Provide the (x, y) coordinate of the cell's center where the given text is located.  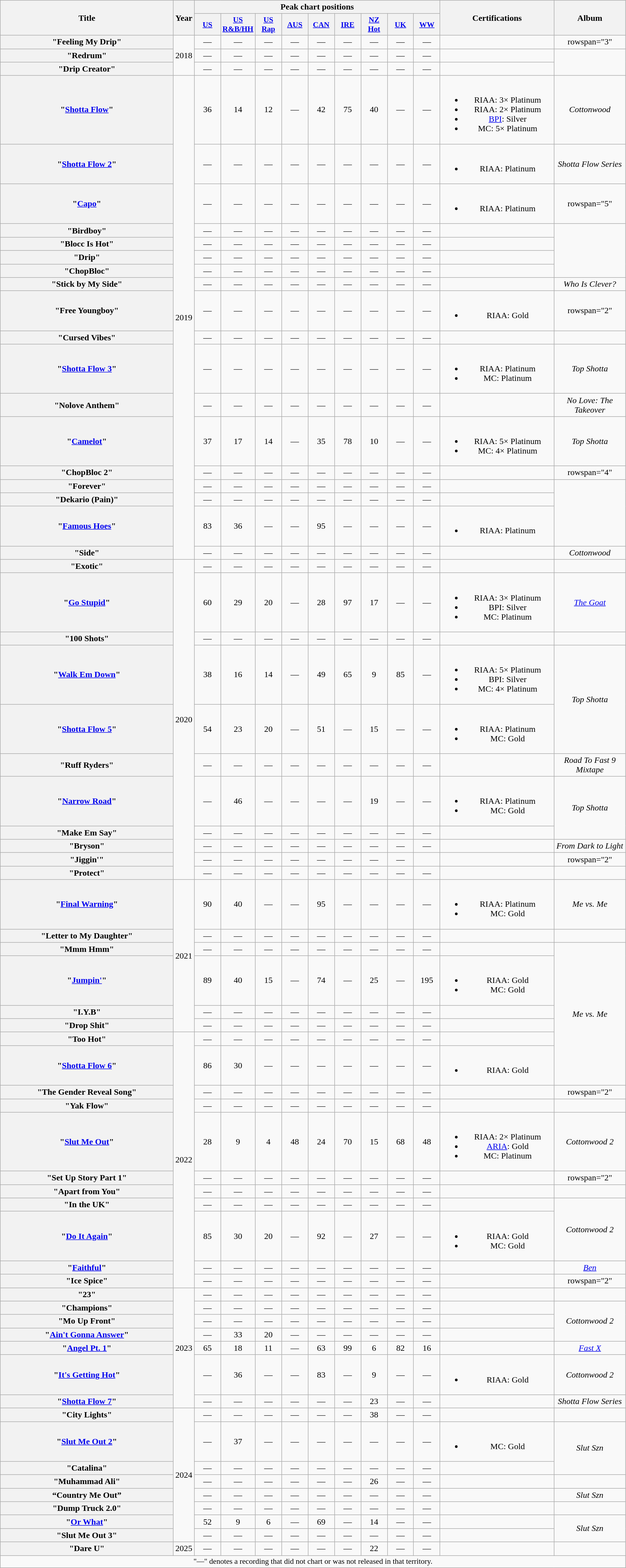
"Feeling My Drip" (87, 42)
UK (401, 25)
RIAA: 5× PlatinumMC: 4× Platinum (497, 441)
Ben (590, 1268)
68 (401, 1142)
"Slut Me Out 2" (87, 1441)
rowspan="3" (590, 42)
195 (427, 980)
"The Gender Reveal Song" (87, 1092)
"I.Y.B" (87, 1012)
90 (207, 904)
"—" denotes a recording that did not chart or was not released in that territory. (313, 1562)
"Shotta Flow" (87, 110)
RIAA: 5× PlatinumBPI: SilverMC: 4× Platinum (497, 674)
"Protect" (87, 873)
"Faithful" (87, 1268)
"Dare U" (87, 1549)
26 (374, 1482)
MC: Gold (497, 1441)
54 (207, 729)
No Love: The Takeover (590, 405)
AUS (295, 25)
"Slut Me Out" (87, 1142)
"Catalina" (87, 1468)
24 (321, 1142)
"Free Youngboy" (87, 311)
US (207, 25)
"Or What" (87, 1522)
"ChopBloc 2" (87, 473)
11 (268, 1348)
"Set Up Story Part 1" (87, 1178)
Certifications (497, 18)
2020 (184, 719)
WW (427, 25)
"Camelot" (87, 441)
"Forever" (87, 486)
Album (590, 18)
2021 (184, 956)
Fast X (590, 1348)
"Mmm Hmm" (87, 949)
2019 (184, 317)
12 (268, 110)
From Dark to Light (590, 846)
46 (238, 801)
"Angel Pt. 1" (87, 1348)
“Country Me Out” (87, 1495)
49 (321, 674)
USRap (268, 25)
2025 (184, 1549)
4 (268, 1142)
"100 Shots" (87, 638)
"Jiggin'" (87, 859)
"Shotta Flow 7" (87, 1401)
RIAA: 3× PlatinumBPI: SilverMC: Platinum (497, 602)
78 (348, 441)
"Redrum" (87, 55)
33 (238, 1335)
"Cursed Vibes" (87, 338)
"Champions" (87, 1308)
75 (348, 110)
"Shotta Flow 3" (87, 369)
2024 (184, 1475)
"Drip Creator" (87, 69)
2023 (184, 1348)
"Exotic" (87, 566)
RIAA: 2× PlatinumARIA: GoldMC: Platinum (497, 1142)
"Ain't Gonna Answer" (87, 1335)
"Drip" (87, 257)
"Bryson" (87, 846)
IRE (348, 25)
25 (374, 980)
"ChopBloc" (87, 271)
22 (374, 1549)
Who Is Clever? (590, 284)
74 (321, 980)
"Mo Up Front" (87, 1321)
52 (207, 1522)
Year (184, 18)
"Stick by My Side" (87, 284)
"Too Hot" (87, 1039)
"Dump Truck 2.0" (87, 1508)
"Jumpin'" (87, 980)
rowspan="5" (590, 204)
"Shotta Flow 6" (87, 1065)
"Muhammad Ali" (87, 1482)
"Dekario (Pain)" (87, 499)
The Goat (590, 602)
2022 (184, 1160)
"Make Em Say" (87, 833)
"Famous Hoes" (87, 526)
"Letter to My Daughter" (87, 936)
"Shotta Flow 5" (87, 729)
"Final Warning" (87, 904)
"Ice Spice" (87, 1281)
29 (238, 602)
RIAA: PlatinumMC: Platinum (497, 369)
Peak chart positions (317, 7)
"Walk Em Down" (87, 674)
27 (374, 1236)
"Drop Shit" (87, 1025)
60 (207, 602)
"It's Getting Hot" (87, 1375)
"23" (87, 1294)
"Birdboy" (87, 230)
51 (321, 729)
"Slut Me Out 3" (87, 1535)
US R&B/HH (238, 25)
"City Lights" (87, 1415)
99 (348, 1348)
2018 (184, 55)
"Go Stupid" (87, 602)
Title (87, 18)
rowspan="4" (590, 473)
35 (321, 441)
"Ruff Ryders" (87, 765)
"Blocc Is Hot" (87, 244)
42 (321, 110)
18 (238, 1348)
"Capo" (87, 204)
97 (348, 602)
CAN (321, 25)
70 (348, 1142)
10 (374, 441)
63 (321, 1348)
92 (321, 1236)
82 (401, 1348)
19 (374, 801)
"Nolove Anthem" (87, 405)
"In the UK" (87, 1205)
69 (321, 1522)
"Do It Again" (87, 1236)
"Narrow Road" (87, 801)
86 (207, 1065)
RIAA: 3× PlatinumRIAA: 2× Platinum BPI: SilverMC: 5× Platinum (497, 110)
"Yak Flow" (87, 1106)
89 (207, 980)
NZHot (374, 25)
Road To Fast 9 Mixtape (590, 765)
"Side" (87, 553)
"Shotta Flow 2" (87, 164)
"Apart from You" (87, 1191)
